Find where the given text appears and provide that cell's center as [X, Y] coordinate. 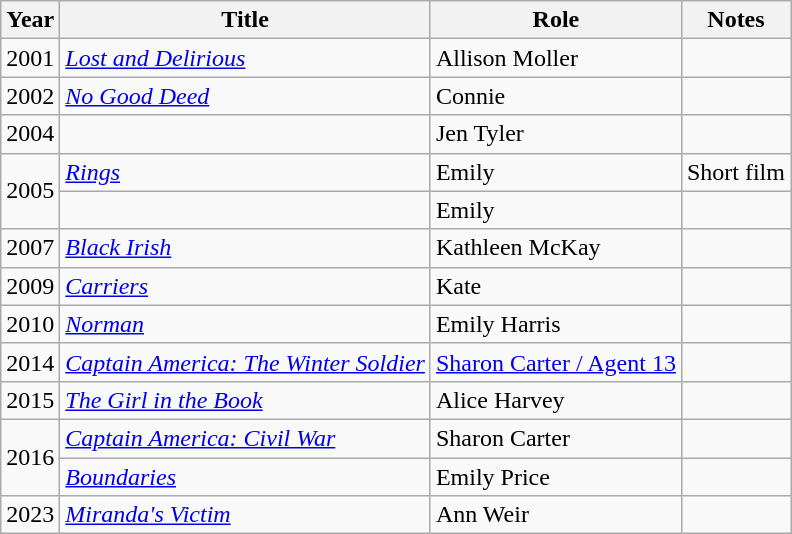
Miranda's Victim [246, 515]
Norman [246, 324]
2023 [30, 515]
Captain America: Civil War [246, 438]
Black Irish [246, 248]
Role [556, 20]
2014 [30, 362]
Emily Price [556, 477]
Lost and Delirious [246, 58]
Allison Moller [556, 58]
Sharon Carter / Agent 13 [556, 362]
Carriers [246, 286]
Jen Tyler [556, 134]
2005 [30, 191]
Title [246, 20]
Ann Weir [556, 515]
2001 [30, 58]
2009 [30, 286]
Connie [556, 96]
Kathleen McKay [556, 248]
Captain America: The Winter Soldier [246, 362]
No Good Deed [246, 96]
2007 [30, 248]
Short film [736, 172]
2010 [30, 324]
Alice Harvey [556, 400]
2015 [30, 400]
Year [30, 20]
Kate [556, 286]
Sharon Carter [556, 438]
Emily Harris [556, 324]
2016 [30, 457]
The Girl in the Book [246, 400]
2002 [30, 96]
Notes [736, 20]
Boundaries [246, 477]
Rings [246, 172]
2004 [30, 134]
